Provide the (X, Y) coordinate of the cell's center where the given text is located.  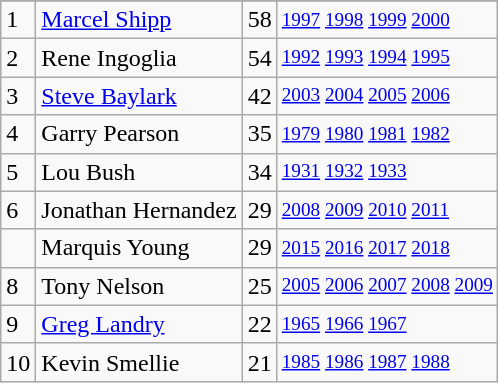
2008 2009 2010 2011 (387, 210)
Marcel Shipp (139, 20)
Jonathan Hernandez (139, 210)
Tony Nelson (139, 286)
1979 1980 1981 1982 (387, 134)
2003 2004 2005 2006 (387, 96)
2 (18, 58)
Garry Pearson (139, 134)
1985 1986 1987 1988 (387, 362)
10 (18, 362)
Greg Landry (139, 324)
25 (260, 286)
58 (260, 20)
Rene Ingoglia (139, 58)
1 (18, 20)
9 (18, 324)
42 (260, 96)
1992 1993 1994 1995 (387, 58)
3 (18, 96)
2015 2016 2017 2018 (387, 248)
1931 1932 1933 (387, 172)
1965 1966 1967 (387, 324)
6 (18, 210)
34 (260, 172)
5 (18, 172)
8 (18, 286)
21 (260, 362)
Kevin Smellie (139, 362)
2005 2006 2007 2008 2009 (387, 286)
Steve Baylark (139, 96)
1997 1998 1999 2000 (387, 20)
22 (260, 324)
4 (18, 134)
54 (260, 58)
Marquis Young (139, 248)
Lou Bush (139, 172)
35 (260, 134)
